From the cell containing the given text, extract its center point as [x, y] coordinate. 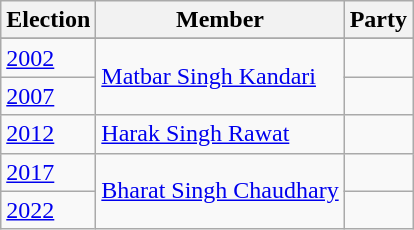
Election [48, 20]
Member [220, 20]
2022 [48, 210]
2007 [48, 96]
Party [378, 20]
Bharat Singh Chaudhary [220, 191]
Matbar Singh Kandari [220, 77]
2017 [48, 172]
Harak Singh Rawat [220, 134]
2012 [48, 134]
2002 [48, 58]
